Determine the [X, Y] coordinate at the center of the cell enclosing the given text.  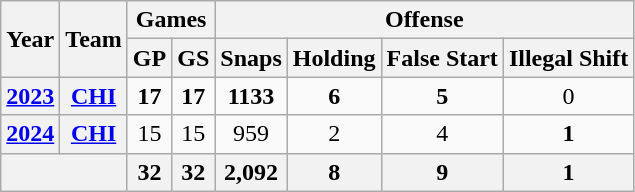
Team [94, 39]
959 [251, 134]
Year [30, 39]
Offense [424, 20]
2,092 [251, 172]
GS [194, 58]
Games [170, 20]
8 [334, 172]
5 [442, 96]
2024 [30, 134]
1133 [251, 96]
2023 [30, 96]
Snaps [251, 58]
0 [568, 96]
9 [442, 172]
6 [334, 96]
Holding [334, 58]
GP [149, 58]
2 [334, 134]
False Start [442, 58]
Illegal Shift [568, 58]
4 [442, 134]
